Capture the cell that displays the provided text and extract its [X, Y] central coordinate. 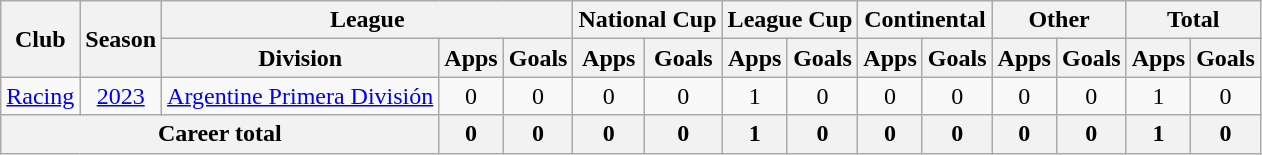
League [368, 20]
Other [1059, 20]
Argentine Primera División [300, 96]
2023 [121, 96]
Total [1193, 20]
Season [121, 39]
League Cup [790, 20]
Racing [40, 96]
National Cup [648, 20]
Division [300, 58]
Club [40, 39]
Continental [925, 20]
Career total [220, 134]
